Determine the [x, y] coordinate at the center of the cell enclosing the given text.  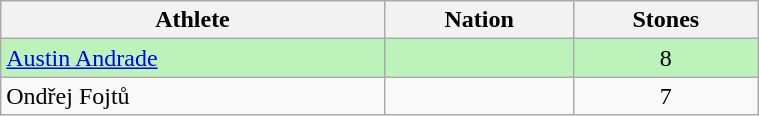
Athlete [192, 20]
Austin Andrade [192, 58]
7 [666, 96]
Stones [666, 20]
8 [666, 58]
Nation [479, 20]
Ondřej Fojtů [192, 96]
